Identify which cell holds the provided text, then report its [X, Y] central coordinate. 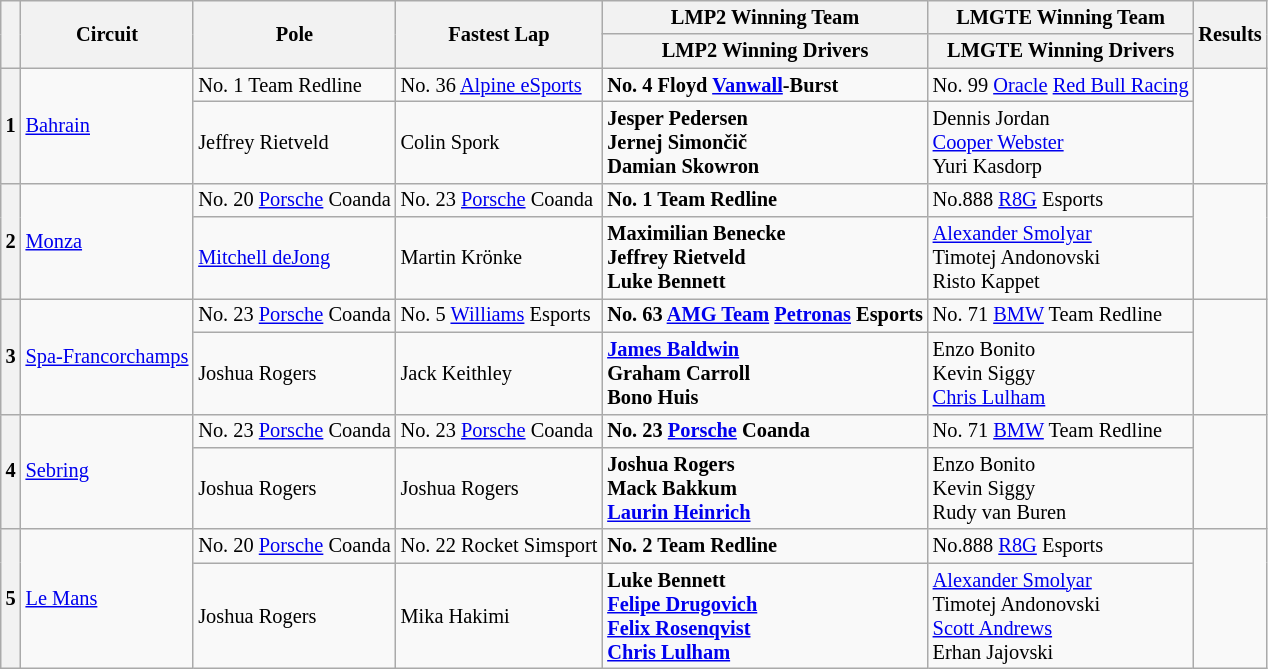
Martin Krönke [500, 258]
No. 63 AMG Team Petronas Esports [764, 315]
Fastest Lap [500, 34]
LMGTE Winning Drivers [1061, 51]
No. 22 Rocket Simsport [500, 546]
Results [1230, 34]
Monza [108, 240]
Enzo Bonito Kevin Siggy Rudy van Buren [1061, 488]
Jeffrey Rietveld [294, 142]
James Baldwin Graham Carroll Bono Huis [764, 373]
Jack Keithley [500, 373]
No. 99 Oracle Red Bull Racing [1061, 85]
3 [11, 356]
Enzo Bonito Kevin Siggy Chris Lulham [1061, 373]
Mitchell deJong [294, 258]
Jesper Pedersen Jernej Simončič Damian Skowron [764, 142]
Dennis Jordan Cooper Webster Yuri Kasdorp [1061, 142]
Le Mans [108, 598]
No. 4 Floyd Vanwall-Burst [764, 85]
4 [11, 472]
LMGTE Winning Team [1061, 17]
Mika Hakimi [500, 616]
5 [11, 598]
Sebring [108, 472]
LMP2 Winning Team [764, 17]
Spa-Francorchamps [108, 356]
Luke Bennett Felipe Drugovich Felix Rosenqvist Chris Lulham [764, 616]
Bahrain [108, 126]
No. 36 Alpine eSports [500, 85]
Maximilian Benecke Jeffrey Rietveld Luke Bennett [764, 258]
2 [11, 240]
LMP2 Winning Drivers [764, 51]
Alexander Smolyar Timotej Andonovski Scott Andrews Erhan Jajovski [1061, 616]
Alexander Smolyar Timotej Andonovski Risto Kappet [1061, 258]
1 [11, 126]
No. 2 Team Redline [764, 546]
Joshua Rogers Mack Bakkum Laurin Heinrich [764, 488]
Colin Spork [500, 142]
Circuit [108, 34]
No. 5 Williams Esports [500, 315]
Pole [294, 34]
